Scan for the cell matching the given text and deliver its (x, y) coordinate at center. 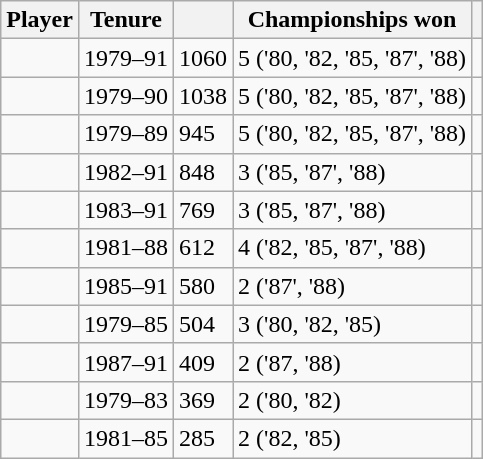
2 ('82, '85) (352, 438)
409 (204, 362)
848 (204, 172)
1982–91 (126, 172)
2 ('87, '88) (352, 362)
2 ('87', '88) (352, 286)
769 (204, 210)
945 (204, 134)
285 (204, 438)
612 (204, 248)
3 ('80, '82, '85) (352, 324)
1987–91 (126, 362)
1979–85 (126, 324)
Tenure (126, 20)
1979–90 (126, 96)
1979–91 (126, 58)
1060 (204, 58)
1981–85 (126, 438)
1983–91 (126, 210)
504 (204, 324)
4 ('82, '85, '87', '88) (352, 248)
1979–89 (126, 134)
1985–91 (126, 286)
2 ('80, '82) (352, 400)
1981–88 (126, 248)
1979–83 (126, 400)
Championships won (352, 20)
1038 (204, 96)
580 (204, 286)
Player (40, 20)
369 (204, 400)
